Determine the (X, Y) coordinate at the center of the cell enclosing the given text.  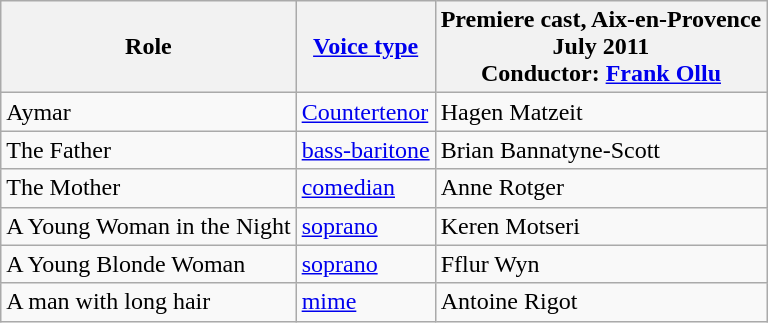
A man with long hair (148, 302)
The Father (148, 150)
Voice type (366, 47)
Premiere cast, Aix-en-Provence July 2011Conductor: Frank Ollu (601, 47)
Fflur Wyn (601, 264)
Aymar (148, 112)
Keren Motseri (601, 226)
Antoine Rigot (601, 302)
Countertenor (366, 112)
mime (366, 302)
The Mother (148, 188)
comedian (366, 188)
bass-baritone (366, 150)
A Young Woman in the Night (148, 226)
Anne Rotger (601, 188)
Role (148, 47)
Hagen Matzeit (601, 112)
A Young Blonde Woman (148, 264)
Brian Bannatyne-Scott (601, 150)
